For the text-containing cell, return its midpoint in [X, Y] coordinate format. 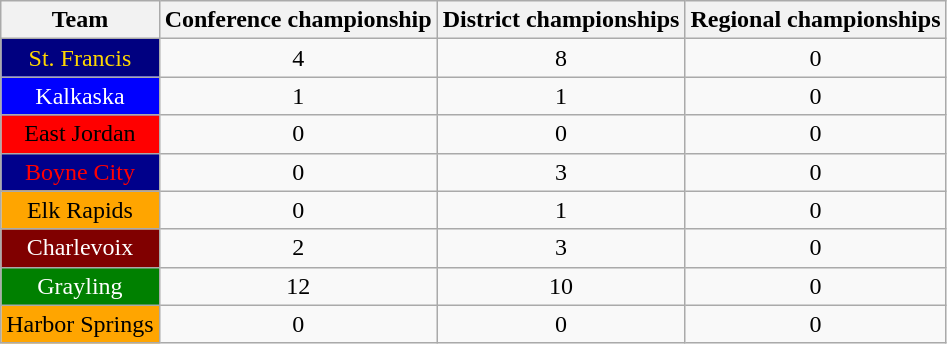
Conference championship [298, 20]
Boyne City [80, 172]
Elk Rapids [80, 210]
Kalkaska [80, 96]
St. Francis [80, 58]
8 [561, 58]
4 [298, 58]
2 [298, 248]
10 [561, 286]
East Jordan [80, 134]
District championships [561, 20]
Charlevoix [80, 248]
12 [298, 286]
Harbor Springs [80, 324]
Team [80, 20]
Regional championships [816, 20]
Grayling [80, 286]
